Detect which cell encompasses the target text, then output its [X, Y] center coordinate. 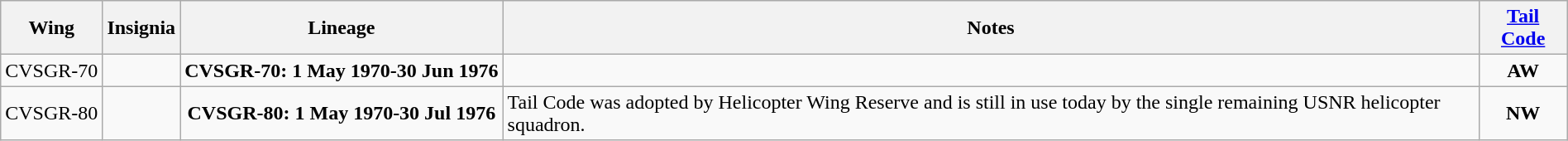
CVSGR-70 [51, 70]
Wing [51, 28]
Tail Code was adopted by Helicopter Wing Reserve and is still in use today by the single remaining USNR helicopter squadron. [991, 113]
Lineage [342, 28]
AW [1523, 70]
Notes [991, 28]
NW [1523, 113]
CVSGR-70: 1 May 1970-30 Jun 1976 [342, 70]
Tail Code [1523, 28]
CVSGR-80 [51, 113]
CVSGR-80: 1 May 1970-30 Jul 1976 [342, 113]
Insignia [141, 28]
